Output the (X, Y) coordinate of the center of the cell containing the given text.  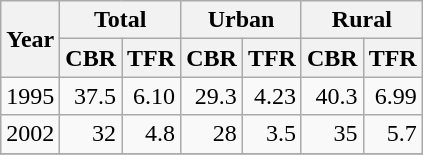
1995 (30, 96)
37.5 (91, 96)
2002 (30, 134)
6.10 (152, 96)
Urban (242, 20)
Year (30, 39)
40.3 (332, 96)
29.3 (212, 96)
4.8 (152, 134)
Total (120, 20)
28 (212, 134)
35 (332, 134)
5.7 (392, 134)
Rural (362, 20)
3.5 (272, 134)
32 (91, 134)
6.99 (392, 96)
4.23 (272, 96)
